Return (x, y) of the center of cell containing provided text 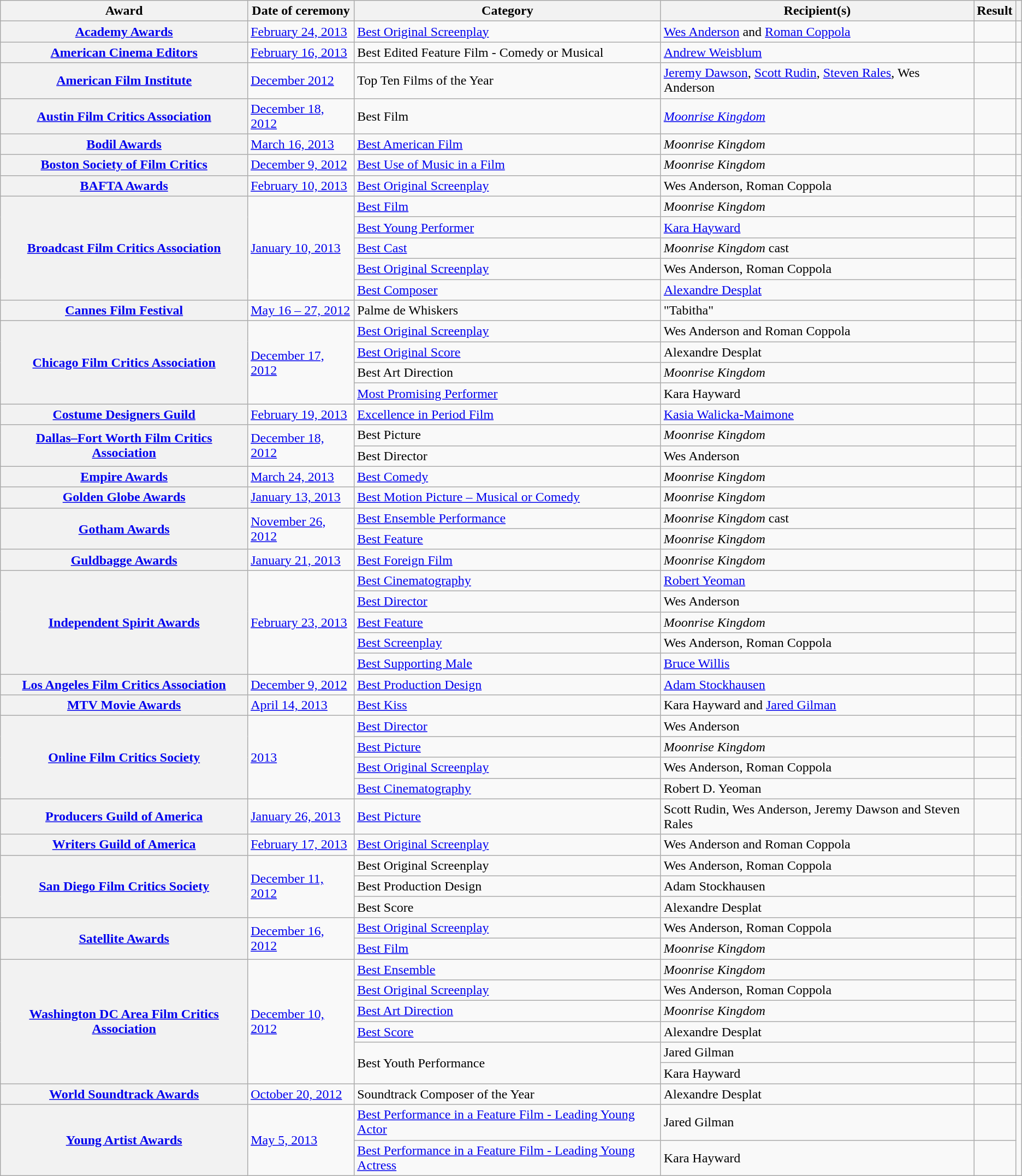
Kara Hayward and Jared Gilman (817, 705)
Best Performance in a Feature Film - Leading Young Actor (508, 1122)
December 16, 2012 (301, 938)
February 16, 2013 (301, 52)
Scott Rudin, Wes Anderson, Jeremy Dawson and Steven Rales (817, 817)
2013 (301, 757)
Award (124, 11)
Best Kiss (508, 705)
December 2012 (301, 81)
May 16 – 27, 2012 (301, 311)
Best Young Performer (508, 227)
December 10, 2012 (301, 1021)
November 26, 2012 (301, 528)
MTV Movie Awards (124, 705)
Most Promising Performer (508, 394)
Recipient(s) (817, 11)
Cannes Film Festival (124, 311)
Guldbagge Awards (124, 560)
January 13, 2013 (301, 497)
Best American Film (508, 144)
Best Screenplay (508, 643)
Gotham Awards (124, 528)
February 23, 2013 (301, 622)
Washington DC Area Film Critics Association (124, 1021)
May 5, 2013 (301, 1140)
January 10, 2013 (301, 248)
Chicago Film Critics Association (124, 363)
Producers Guild of America (124, 817)
Best Foreign Film (508, 560)
Costume Designers Guild (124, 414)
March 16, 2013 (301, 144)
December 17, 2012 (301, 363)
Category (508, 11)
Robert D. Yeoman (817, 788)
Palme de Whiskers (508, 311)
Los Angeles Film Critics Association (124, 685)
Jeremy Dawson, Scott Rudin, Steven Rales, Wes Anderson (817, 81)
April 14, 2013 (301, 705)
February 19, 2013 (301, 414)
Best Ensemble Performance (508, 518)
Best Performance in a Feature Film - Leading Young Actress (508, 1157)
Best Original Score (508, 352)
Bruce Willis (817, 664)
Best Motion Picture – Musical or Comedy (508, 497)
Online Film Critics Society (124, 757)
Young Artist Awards (124, 1140)
Satellite Awards (124, 938)
Best Supporting Male (508, 664)
Soundtrack Composer of the Year (508, 1094)
Date of ceremony (301, 11)
Kasia Walicka-Maimone (817, 414)
Austin Film Critics Association (124, 116)
Broadcast Film Critics Association (124, 248)
San Diego Film Critics Society (124, 886)
Empire Awards (124, 477)
February 24, 2013 (301, 32)
January 21, 2013 (301, 560)
Andrew Weisblum (817, 52)
Boston Society of Film Critics (124, 165)
Best Ensemble (508, 969)
March 24, 2013 (301, 477)
Best Youth Performance (508, 1063)
Golden Globe Awards (124, 497)
January 26, 2013 (301, 817)
Robert Yeoman (817, 580)
"Tabitha" (817, 311)
Bodil Awards (124, 144)
BAFTA Awards (124, 186)
Dallas–Fort Worth Film Critics Association (124, 446)
World Soundtrack Awards (124, 1094)
Result (995, 11)
Best Use of Music in a Film (508, 165)
Best Cast (508, 248)
December 11, 2012 (301, 886)
Best Comedy (508, 477)
Independent Spirit Awards (124, 622)
Best Edited Feature Film - Comedy or Musical (508, 52)
Best Composer (508, 290)
Academy Awards (124, 32)
American Film Institute (124, 81)
Writers Guild of America (124, 845)
Top Ten Films of the Year (508, 81)
October 20, 2012 (301, 1094)
February 17, 2013 (301, 845)
American Cinema Editors (124, 52)
February 10, 2013 (301, 186)
Excellence in Period Film (508, 414)
